Return (x, y) of the center of cell containing provided text 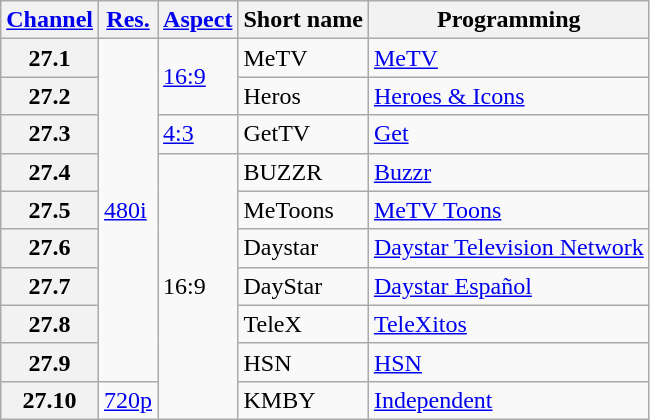
Programming (508, 20)
Daystar (303, 248)
27.8 (50, 324)
Aspect (198, 20)
BUZZR (303, 172)
KMBY (303, 400)
DayStar (303, 286)
MeToons (303, 210)
27.7 (50, 286)
TeleXitos (508, 324)
Channel (50, 20)
27.3 (50, 134)
27.9 (50, 362)
Res. (128, 20)
Get (508, 134)
27.6 (50, 248)
GetTV (303, 134)
TeleX (303, 324)
27.5 (50, 210)
480i (128, 210)
4:3 (198, 134)
Heroes & Icons (508, 96)
Buzzr (508, 172)
27.2 (50, 96)
27.10 (50, 400)
720p (128, 400)
MeTV Toons (508, 210)
27.4 (50, 172)
Heros (303, 96)
Daystar Español (508, 286)
27.1 (50, 58)
Daystar Television Network (508, 248)
Independent (508, 400)
Short name (303, 20)
